For the text-containing cell, return its midpoint in [x, y] coordinate format. 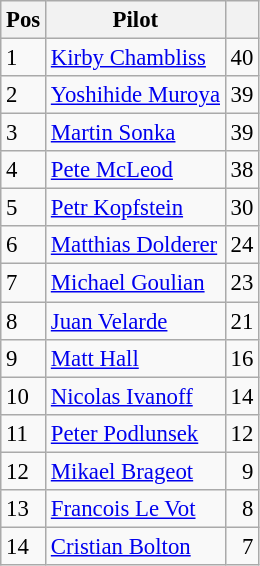
23 [242, 283]
Cristian Bolton [136, 546]
Nicolas Ivanoff [136, 396]
16 [242, 358]
Pete McLeod [136, 170]
13 [24, 509]
Matt Hall [136, 358]
Mikael Brageot [136, 471]
10 [24, 396]
Matthias Dolderer [136, 245]
2 [24, 95]
Martin Sonka [136, 133]
30 [242, 208]
3 [24, 133]
Francois Le Vot [136, 509]
Pos [24, 20]
5 [24, 208]
Michael Goulian [136, 283]
Yoshihide Muroya [136, 95]
21 [242, 321]
Kirby Chambliss [136, 58]
38 [242, 170]
6 [24, 245]
Peter Podlunsek [136, 433]
4 [24, 170]
Pilot [136, 20]
Juan Velarde [136, 321]
Petr Kopfstein [136, 208]
24 [242, 245]
1 [24, 58]
40 [242, 58]
11 [24, 433]
